For the text-containing cell, return its midpoint in (X, Y) coordinate format. 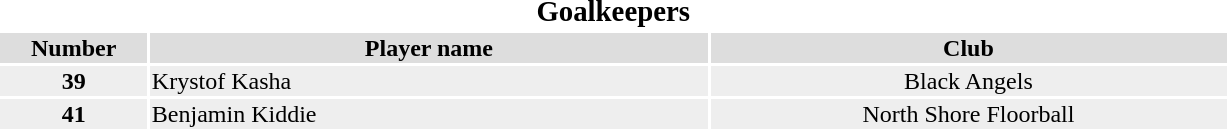
North Shore Floorball (968, 114)
Number (74, 48)
41 (74, 114)
Black Angels (968, 81)
Krystof Kasha (428, 81)
Club (968, 48)
39 (74, 81)
Player name (428, 48)
Benjamin Kiddie (428, 114)
